Scan for the cell matching the given text and deliver its [X, Y] coordinate at center. 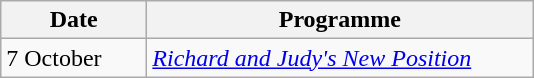
7 October [74, 58]
Richard and Judy's New Position [340, 58]
Programme [340, 20]
Date [74, 20]
